Extract the [X, Y] coordinate from the center of the cell holding the provided text.  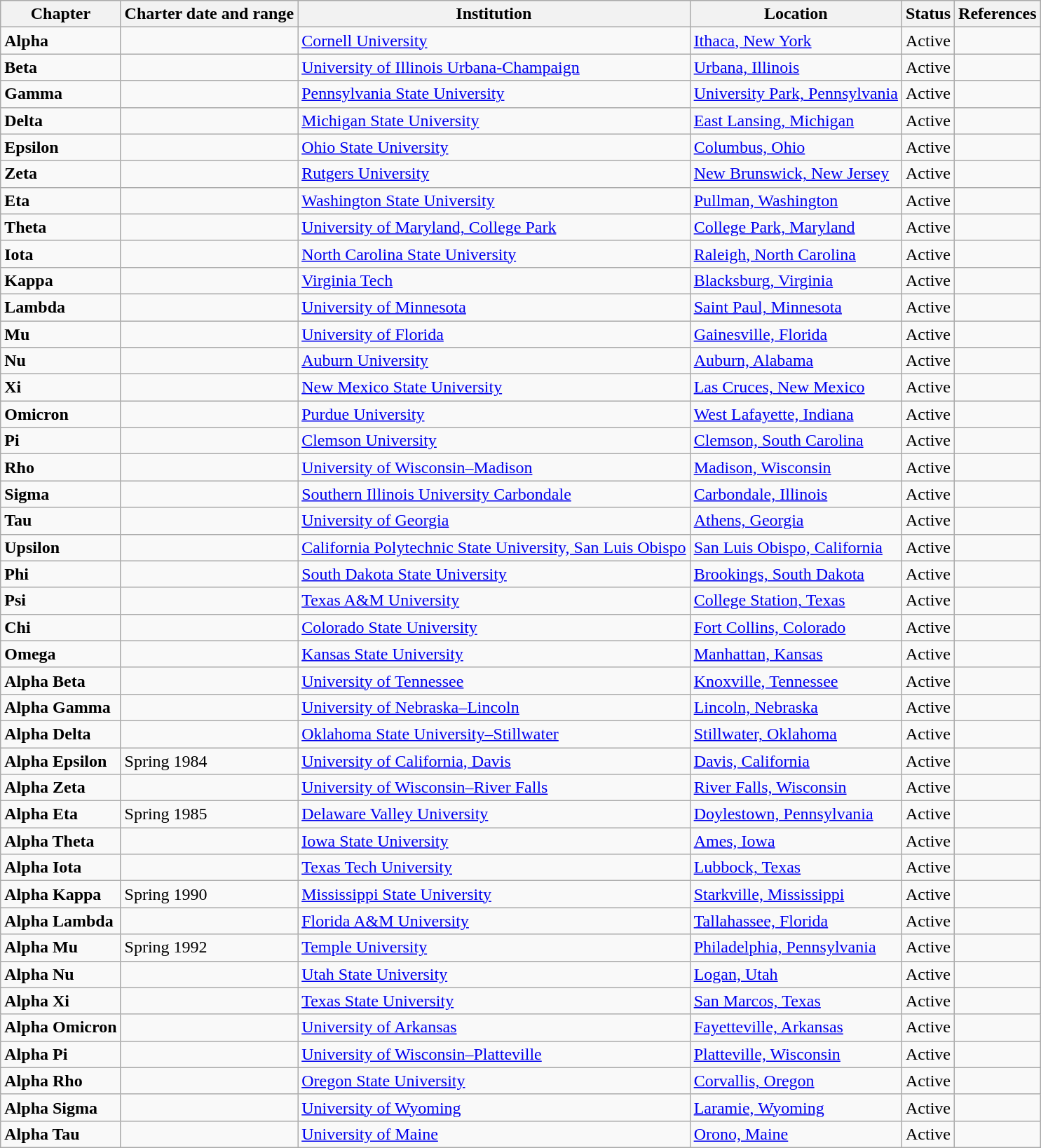
Lambda [60, 307]
Auburn, Alabama [796, 361]
University of Tennessee [494, 681]
Temple University [494, 948]
College Park, Maryland [796, 227]
East Lansing, Michigan [796, 121]
South Dakota State University [494, 574]
University of Maryland, College Park [494, 227]
Fort Collins, Colorado [796, 627]
Alpha Zeta [60, 788]
Institution [494, 14]
Columbus, Ohio [796, 147]
Spring 1992 [209, 948]
Lincoln, Nebraska [796, 707]
Pullman, Washington [796, 200]
River Falls, Wisconsin [796, 788]
Oregon State University [494, 1081]
New Brunswick, New Jersey [796, 174]
Orono, Maine [796, 1134]
Rutgers University [494, 174]
Spring 1985 [209, 814]
Kappa [60, 280]
Las Cruces, New Mexico [796, 388]
Location [796, 14]
Colorado State University [494, 627]
Southern Illinois University Carbondale [494, 494]
Alpha Xi [60, 1001]
Texas State University [494, 1001]
Alpha Epsilon [60, 760]
Knoxville, Tennessee [796, 681]
Raleigh, North Carolina [796, 254]
University of Nebraska–Lincoln [494, 707]
Madison, Wisconsin [796, 467]
Alpha Gamma [60, 707]
Omega [60, 654]
Omicron [60, 414]
Washington State University [494, 200]
Urbana, Illinois [796, 67]
Delta [60, 121]
Florida A&M University [494, 921]
Iota [60, 254]
Alpha Tau [60, 1134]
Corvallis, Oregon [796, 1081]
Nu [60, 361]
Theta [60, 227]
Zeta [60, 174]
Cornell University [494, 41]
Spring 1984 [209, 760]
Gainesville, Florida [796, 334]
Purdue University [494, 414]
Chapter [60, 14]
Manhattan, Kansas [796, 654]
Sigma [60, 494]
References [998, 14]
Texas Tech University [494, 868]
University of Arkansas [494, 1027]
University of Wyoming [494, 1107]
Ames, Iowa [796, 841]
University of Wisconsin–Madison [494, 467]
Texas A&M University [494, 601]
Charter date and range [209, 14]
Epsilon [60, 147]
University of Georgia [494, 521]
Logan, Utah [796, 974]
University of Wisconsin–Platteville [494, 1054]
Upsilon [60, 547]
Blacksburg, Virginia [796, 280]
Spring 1990 [209, 894]
Brookings, South Dakota [796, 574]
Alpha Sigma [60, 1107]
Alpha Mu [60, 948]
Philadelphia, Pennsylvania [796, 948]
University of Minnesota [494, 307]
Alpha Rho [60, 1081]
Alpha Omicron [60, 1027]
University of Florida [494, 334]
Delaware Valley University [494, 814]
Mississippi State University [494, 894]
Alpha Beta [60, 681]
University of California, Davis [494, 760]
Rho [60, 467]
San Luis Obispo, California [796, 547]
Virginia Tech [494, 280]
Chi [60, 627]
Alpha Kappa [60, 894]
University Park, Pennsylvania [796, 94]
Athens, Georgia [796, 521]
New Mexico State University [494, 388]
California Polytechnic State University, San Luis Obispo [494, 547]
Eta [60, 200]
Laramie, Wyoming [796, 1107]
Psi [60, 601]
Pi [60, 441]
Stillwater, Oklahoma [796, 734]
Gamma [60, 94]
Alpha Nu [60, 974]
University of Maine [494, 1134]
Saint Paul, Minnesota [796, 307]
Carbondale, Illinois [796, 494]
Lubbock, Texas [796, 868]
Mu [60, 334]
Pennsylvania State University [494, 94]
Starkville, Mississippi [796, 894]
North Carolina State University [494, 254]
San Marcos, Texas [796, 1001]
Alpha Lambda [60, 921]
Alpha Pi [60, 1054]
College Station, Texas [796, 601]
Ithaca, New York [796, 41]
West Lafayette, Indiana [796, 414]
Davis, California [796, 760]
Alpha Delta [60, 734]
Tau [60, 521]
Iowa State University [494, 841]
Platteville, Wisconsin [796, 1054]
Alpha Iota [60, 868]
Ohio State University [494, 147]
Clemson, South Carolina [796, 441]
University of Illinois Urbana-Champaign [494, 67]
Beta [60, 67]
Status [928, 14]
Clemson University [494, 441]
Alpha Eta [60, 814]
Auburn University [494, 361]
Michigan State University [494, 121]
Phi [60, 574]
Kansas State University [494, 654]
Fayetteville, Arkansas [796, 1027]
Doylestown, Pennsylvania [796, 814]
Alpha Theta [60, 841]
Xi [60, 388]
Tallahassee, Florida [796, 921]
University of Wisconsin–River Falls [494, 788]
Utah State University [494, 974]
Alpha [60, 41]
Oklahoma State University–Stillwater [494, 734]
